Output the [X, Y] coordinate of the center of the cell containing the given text.  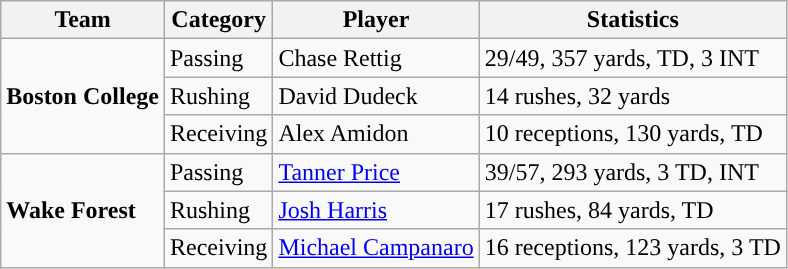
Team [83, 20]
Michael Campanaro [376, 248]
Boston College [83, 96]
Tanner Price [376, 172]
Wake Forest [83, 210]
Josh Harris [376, 210]
Category [218, 20]
Player [376, 20]
Alex Amidon [376, 134]
10 receptions, 130 yards, TD [632, 134]
16 receptions, 123 yards, 3 TD [632, 248]
Chase Rettig [376, 58]
14 rushes, 32 yards [632, 96]
Statistics [632, 20]
29/49, 357 yards, TD, 3 INT [632, 58]
David Dudeck [376, 96]
17 rushes, 84 yards, TD [632, 210]
39/57, 293 yards, 3 TD, INT [632, 172]
